Find where the given text appears and provide that cell's center as (X, Y) coordinate. 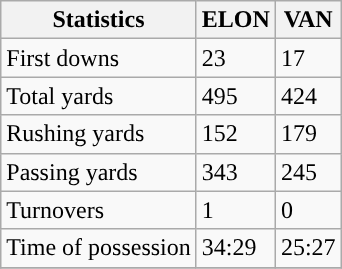
VAN (308, 20)
152 (236, 134)
1 (236, 210)
Passing yards (99, 172)
245 (308, 172)
0 (308, 210)
Rushing yards (99, 134)
179 (308, 134)
First downs (99, 58)
25:27 (308, 248)
ELON (236, 20)
Total yards (99, 96)
23 (236, 58)
424 (308, 96)
Statistics (99, 20)
Turnovers (99, 210)
Time of possession (99, 248)
34:29 (236, 248)
343 (236, 172)
17 (308, 58)
495 (236, 96)
